Search for the cell housing the specified text and yield its (X, Y) center coordinate. 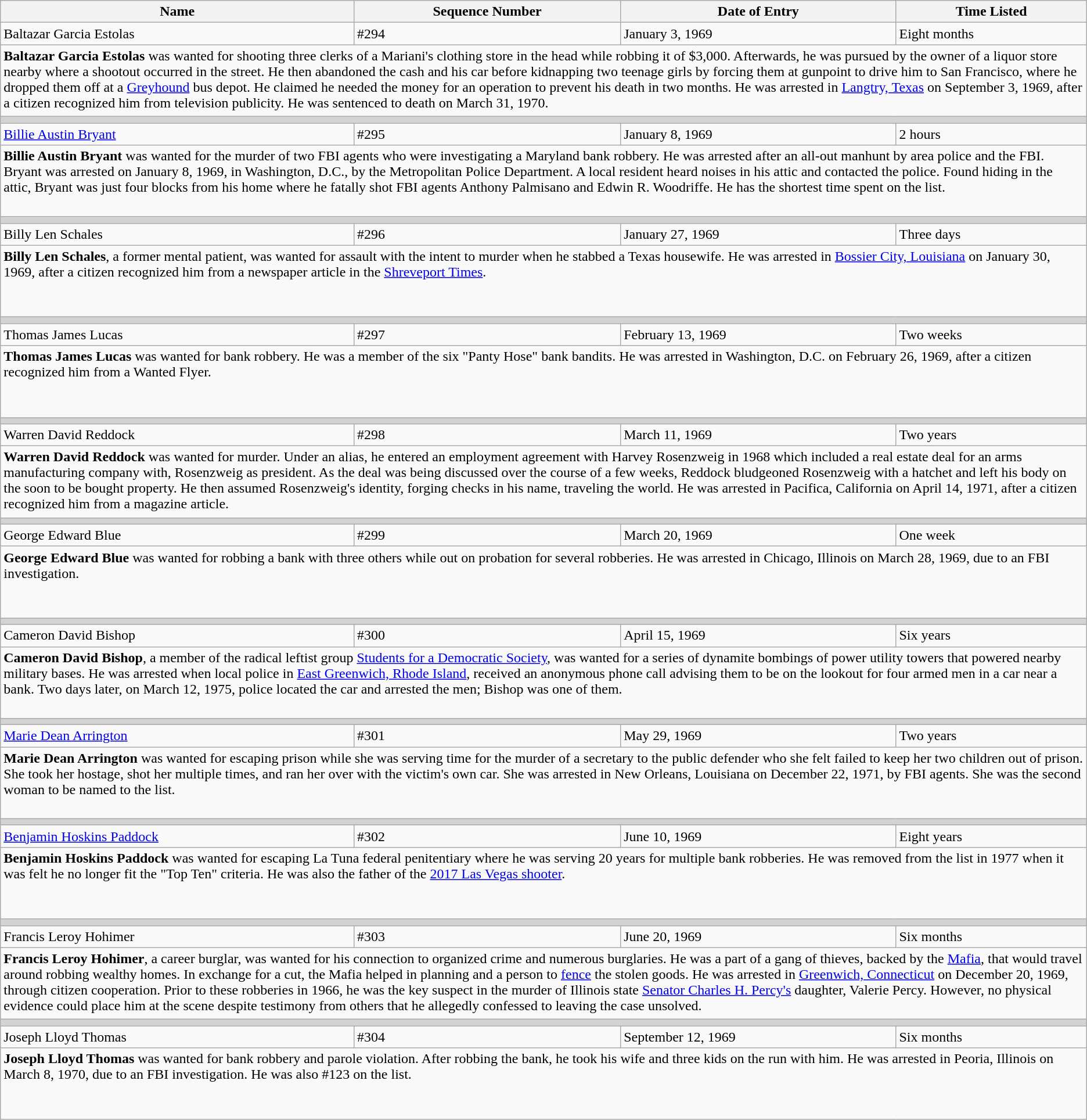
Time Listed (991, 12)
March 11, 1969 (758, 435)
#294 (488, 34)
January 3, 1969 (758, 34)
Benjamin Hoskins Paddock (178, 836)
February 13, 1969 (758, 335)
Cameron David Bishop (178, 636)
Billie Austin Bryant (178, 134)
Marie Dean Arrington (178, 736)
#295 (488, 134)
George Edward Blue (178, 535)
March 20, 1969 (758, 535)
Eight years (991, 836)
June 20, 1969 (758, 936)
April 15, 1969 (758, 636)
Name (178, 12)
January 8, 1969 (758, 134)
#299 (488, 535)
Eight months (991, 34)
June 10, 1969 (758, 836)
#302 (488, 836)
#301 (488, 736)
Joseph Lloyd Thomas (178, 1037)
Two weeks (991, 335)
Three days (991, 234)
Baltazar Garcia Estolas (178, 34)
Date of Entry (758, 12)
2 hours (991, 134)
September 12, 1969 (758, 1037)
Thomas James Lucas (178, 335)
#304 (488, 1037)
Sequence Number (488, 12)
Billy Len Schales (178, 234)
May 29, 1969 (758, 736)
Six years (991, 636)
#303 (488, 936)
One week (991, 535)
#296 (488, 234)
#297 (488, 335)
#300 (488, 636)
January 27, 1969 (758, 234)
Warren David Reddock (178, 435)
Francis Leroy Hohimer (178, 936)
#298 (488, 435)
